Search for the cell housing the specified text and yield its [x, y] center coordinate. 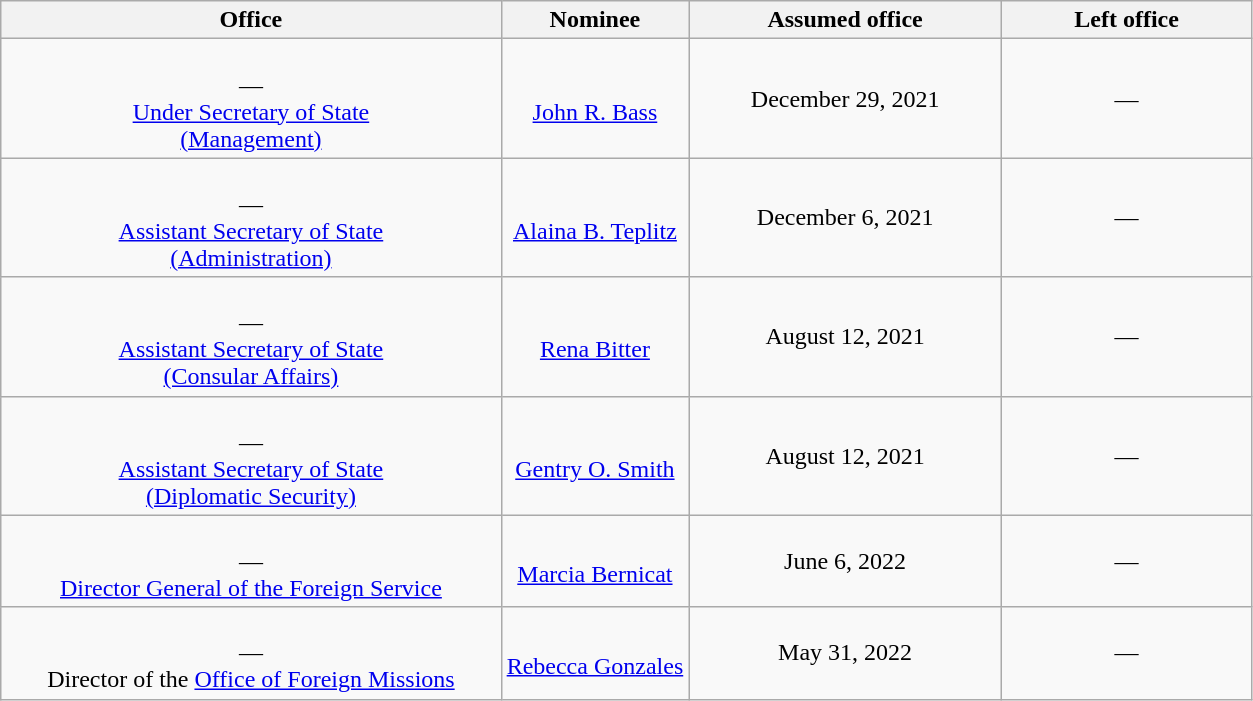
Alaina B. Teplitz [595, 218]
Gentry O. Smith [595, 456]
December 6, 2021 [846, 218]
—Assistant Secretary of State(Administration) [251, 218]
John R. Bass [595, 98]
December 29, 2021 [846, 98]
Assumed office [846, 20]
May 31, 2022 [846, 653]
—Assistant Secretary of State(Diplomatic Security) [251, 456]
Marcia Bernicat [595, 561]
Left office [1126, 20]
June 6, 2022 [846, 561]
—Assistant Secretary of State(Consular Affairs) [251, 336]
Nominee [595, 20]
Rena Bitter [595, 336]
—Director General of the Foreign Service [251, 561]
Office [251, 20]
—Under Secretary of State(Management) [251, 98]
Rebecca Gonzales [595, 653]
—Director of the Office of Foreign Missions [251, 653]
